Locate the cell with the specified text and output its [X, Y] center coordinate. 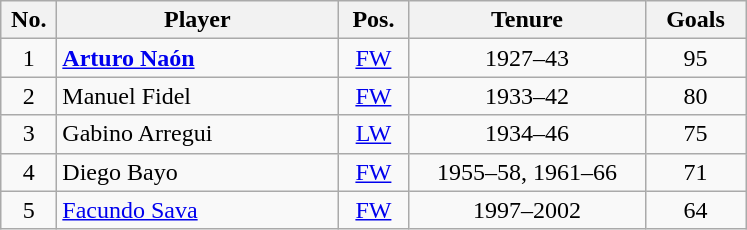
64 [696, 210]
75 [696, 134]
1997–2002 [527, 210]
LW [374, 134]
5 [29, 210]
Player [198, 20]
Gabino Arregui [198, 134]
4 [29, 172]
Arturo Naón [198, 58]
1934–46 [527, 134]
No. [29, 20]
Pos. [374, 20]
3 [29, 134]
Manuel Fidel [198, 96]
71 [696, 172]
Diego Bayo [198, 172]
80 [696, 96]
Goals [696, 20]
2 [29, 96]
95 [696, 58]
1927–43 [527, 58]
1 [29, 58]
1955–58, 1961–66 [527, 172]
1933–42 [527, 96]
Tenure [527, 20]
Facundo Sava [198, 210]
